From the cell containing the given text, extract its center point as (X, Y) coordinate. 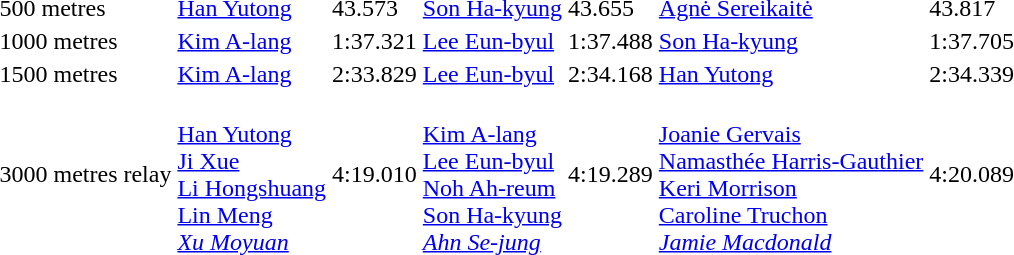
2:34.168 (611, 74)
Han Yutong (791, 74)
Son Ha-kyung (791, 41)
1:37.321 (375, 41)
2:33.829 (375, 74)
1:37.488 (611, 41)
